Identify which cell holds the provided text, then report its (X, Y) central coordinate. 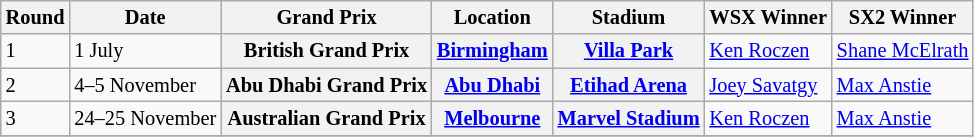
Date (145, 17)
Joey Savatgy (768, 85)
24–25 November (145, 118)
Melbourne (492, 118)
4–5 November (145, 85)
WSX Winner (768, 17)
SX2 Winner (903, 17)
2 (36, 85)
Etihad Arena (629, 85)
Stadium (629, 17)
1 (36, 51)
Abu Dhabi Grand Prix (326, 85)
Location (492, 17)
British Grand Prix (326, 51)
Shane McElrath (903, 51)
3 (36, 118)
Round (36, 17)
Australian Grand Prix (326, 118)
Villa Park (629, 51)
Grand Prix (326, 17)
Birmingham (492, 51)
Marvel Stadium (629, 118)
Abu Dhabi (492, 85)
1 July (145, 51)
